For the text-containing cell, return its midpoint in [x, y] coordinate format. 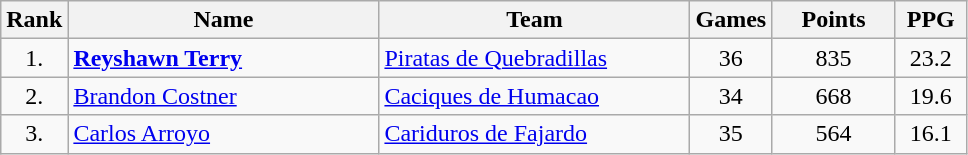
3. [34, 134]
Carlos Arroyo [224, 134]
Rank [34, 20]
34 [731, 96]
835 [834, 58]
1. [34, 58]
Points [834, 20]
Cariduros de Fajardo [534, 134]
16.1 [930, 134]
Name [224, 20]
Piratas de Quebradillas [534, 58]
Brandon Costner [224, 96]
Reyshawn Terry [224, 58]
564 [834, 134]
36 [731, 58]
35 [731, 134]
Team [534, 20]
19.6 [930, 96]
2. [34, 96]
668 [834, 96]
Games [731, 20]
Caciques de Humacao [534, 96]
PPG [930, 20]
23.2 [930, 58]
